Scan for the cell matching the given text and deliver its (x, y) coordinate at center. 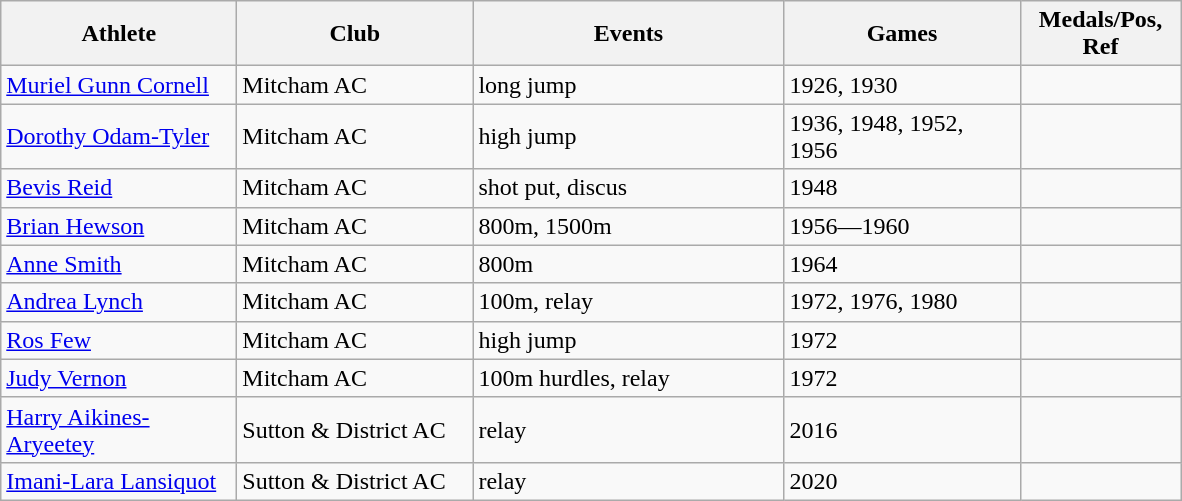
Dorothy Odam-Tyler (119, 136)
800m (628, 264)
Athlete (119, 34)
Imani-Lara Lansiquot (119, 481)
Ros Few (119, 340)
Medals/Pos, Ref (1100, 34)
1956—1960 (902, 226)
Harry Aikines-Aryeetey (119, 430)
1926, 1930 (902, 85)
2020 (902, 481)
1936, 1948, 1952, 1956 (902, 136)
1948 (902, 188)
Events (628, 34)
Brian Hewson (119, 226)
100m, relay (628, 302)
Judy Vernon (119, 378)
Bevis Reid (119, 188)
100m hurdles, relay (628, 378)
Anne Smith (119, 264)
800m, 1500m (628, 226)
Club (355, 34)
2016 (902, 430)
Andrea Lynch (119, 302)
1972, 1976, 1980 (902, 302)
long jump (628, 85)
Muriel Gunn Cornell (119, 85)
1964 (902, 264)
Games (902, 34)
shot put, discus (628, 188)
